Output the [X, Y] coordinate of the center of the cell containing the given text.  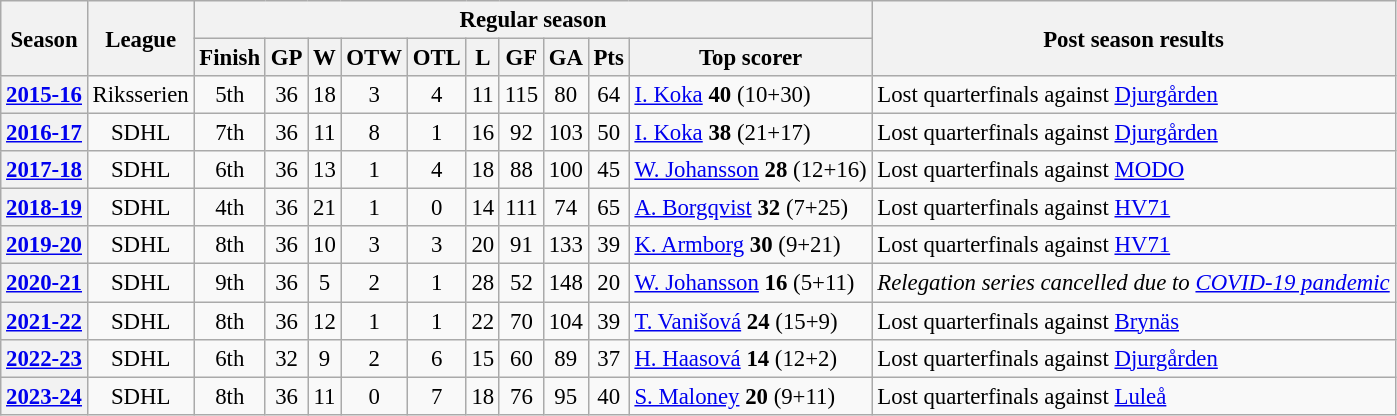
22 [482, 321]
89 [566, 358]
OTW [374, 58]
Lost quarterfinals against MODO [1134, 170]
74 [566, 208]
GP [286, 58]
2016-17 [44, 133]
88 [521, 170]
50 [608, 133]
2015-16 [44, 95]
65 [608, 208]
10 [324, 245]
64 [608, 95]
115 [521, 95]
2021-22 [44, 321]
7 [436, 396]
104 [566, 321]
H. Haasová 14 (12+2) [750, 358]
League [140, 38]
70 [521, 321]
148 [566, 283]
16 [482, 133]
32 [286, 358]
Finish [230, 58]
80 [566, 95]
52 [521, 283]
9 [324, 358]
Relegation series cancelled due to COVID-19 pandemic [1134, 283]
GF [521, 58]
133 [566, 245]
7th [230, 133]
K. Armborg 30 (9+21) [750, 245]
45 [608, 170]
W. Johansson 28 (12+16) [750, 170]
Regular season [533, 20]
A. Borgqvist 32 (7+25) [750, 208]
76 [521, 396]
15 [482, 358]
40 [608, 396]
Top scorer [750, 58]
95 [566, 396]
2023-24 [44, 396]
W [324, 58]
Lost quarterfinals against Brynäs [1134, 321]
Post season results [1134, 38]
Riksserien [140, 95]
103 [566, 133]
L [482, 58]
14 [482, 208]
21 [324, 208]
60 [521, 358]
Season [44, 38]
13 [324, 170]
I. Koka 40 (10+30) [750, 95]
T. Vanišová 24 (15+9) [750, 321]
28 [482, 283]
2017-18 [44, 170]
OTL [436, 58]
111 [521, 208]
5th [230, 95]
12 [324, 321]
2019-20 [44, 245]
Pts [608, 58]
4th [230, 208]
6 [436, 358]
100 [566, 170]
S. Maloney 20 (9+11) [750, 396]
Lost quarterfinals against Luleå [1134, 396]
W. Johansson 16 (5+11) [750, 283]
I. Koka 38 (21+17) [750, 133]
5 [324, 283]
37 [608, 358]
GA [566, 58]
91 [521, 245]
9th [230, 283]
92 [521, 133]
2018-19 [44, 208]
8 [374, 133]
2020-21 [44, 283]
2022-23 [44, 358]
